Provide the [X, Y] coordinate of the cell's center where the given text is located.  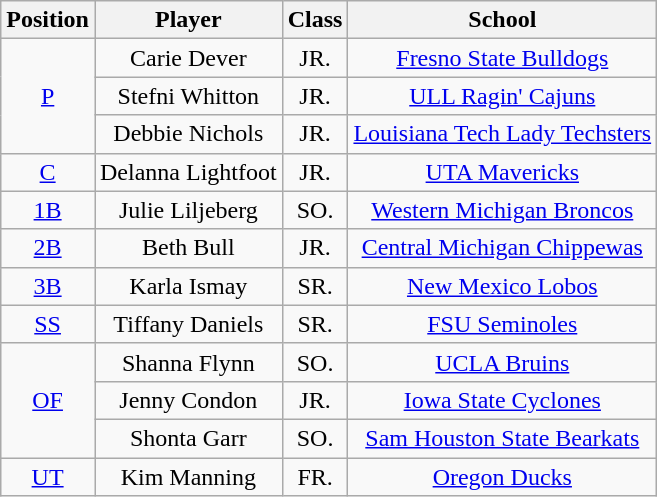
School [502, 20]
FR. [315, 477]
Stefni Whitton [188, 96]
SS [48, 324]
Carie Dever [188, 58]
Player [188, 20]
Shonta Garr [188, 438]
Julie Liljeberg [188, 210]
Delanna Lightfoot [188, 172]
1B [48, 210]
Fresno State Bulldogs [502, 58]
OF [48, 400]
Oregon Ducks [502, 477]
ULL Ragin' Cajuns [502, 96]
Position [48, 20]
Kim Manning [188, 477]
2B [48, 248]
Jenny Condon [188, 400]
Karla Ismay [188, 286]
UT [48, 477]
Tiffany Daniels [188, 324]
Western Michigan Broncos [502, 210]
P [48, 96]
3B [48, 286]
UCLA Bruins [502, 362]
Iowa State Cyclones [502, 400]
Class [315, 20]
UTA Mavericks [502, 172]
Shanna Flynn [188, 362]
Beth Bull [188, 248]
C [48, 172]
Debbie Nichols [188, 134]
New Mexico Lobos [502, 286]
FSU Seminoles [502, 324]
Louisiana Tech Lady Techsters [502, 134]
Sam Houston State Bearkats [502, 438]
Central Michigan Chippewas [502, 248]
